Extract the [X, Y] coordinate from the center of the cell holding the provided text.  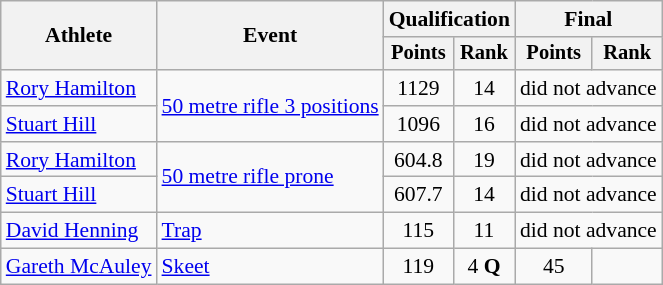
Athlete [79, 36]
604.8 [418, 160]
115 [418, 231]
Event [270, 36]
David Henning [79, 231]
Final [588, 19]
607.7 [418, 195]
50 metre rifle prone [270, 178]
19 [484, 160]
Gareth McAuley [79, 267]
Qualification [450, 19]
50 metre rifle 3 positions [270, 106]
45 [554, 267]
1129 [418, 88]
1096 [418, 124]
Trap [270, 231]
4 Q [484, 267]
11 [484, 231]
Skeet [270, 267]
16 [484, 124]
119 [418, 267]
